Search for the cell housing the specified text and yield its (X, Y) center coordinate. 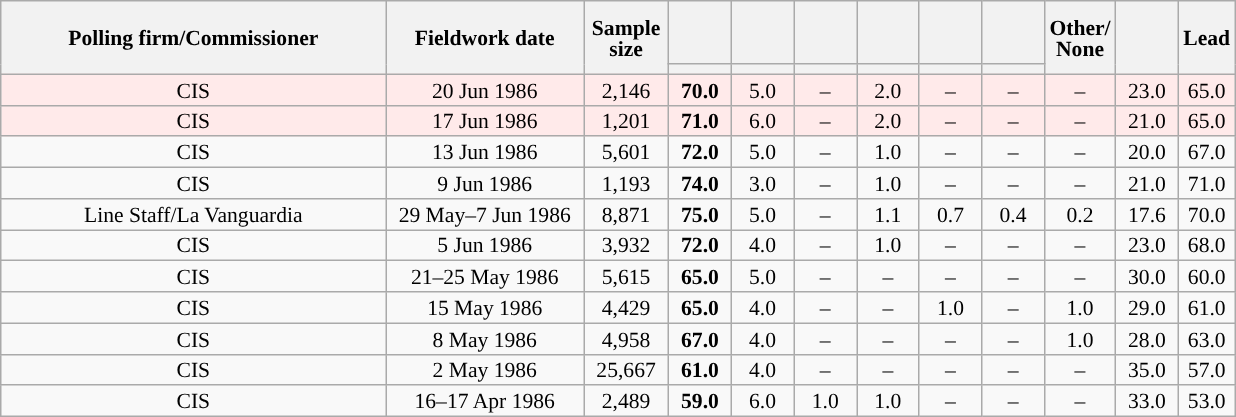
Polling firm/Commissioner (194, 38)
30.0 (1148, 276)
2,489 (626, 402)
0.7 (950, 214)
15 May 1986 (485, 308)
17.6 (1148, 214)
21–25 May 1986 (485, 276)
9 Jun 1986 (485, 184)
1,193 (626, 184)
13 Jun 1986 (485, 152)
0.2 (1080, 214)
Lead (1206, 38)
17 Jun 1986 (485, 120)
68.0 (1206, 246)
1,201 (626, 120)
5,601 (626, 152)
53.0 (1206, 402)
33.0 (1148, 402)
57.0 (1206, 370)
28.0 (1148, 338)
2,146 (626, 90)
29.0 (1148, 308)
Other/None (1080, 38)
5,615 (626, 276)
Line Staff/La Vanguardia (194, 214)
75.0 (700, 214)
2 May 1986 (485, 370)
0.4 (1014, 214)
25,667 (626, 370)
8 May 1986 (485, 338)
74.0 (700, 184)
Fieldwork date (485, 38)
29 May–7 Jun 1986 (485, 214)
20.0 (1148, 152)
4,958 (626, 338)
5 Jun 1986 (485, 246)
20 Jun 1986 (485, 90)
4,429 (626, 308)
3.0 (762, 184)
60.0 (1206, 276)
16–17 Apr 1986 (485, 402)
8,871 (626, 214)
63.0 (1206, 338)
Sample size (626, 38)
59.0 (700, 402)
3,932 (626, 246)
1.1 (888, 214)
35.0 (1148, 370)
